For the text-containing cell, return its midpoint in (X, Y) coordinate format. 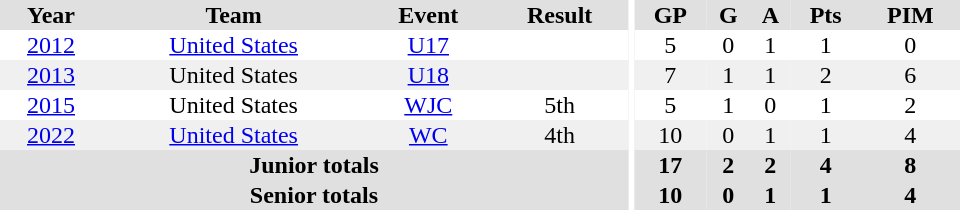
4th (560, 135)
8 (910, 165)
Senior totals (314, 195)
GP (670, 15)
17 (670, 165)
6 (910, 75)
U18 (428, 75)
Event (428, 15)
7 (670, 75)
Team (234, 15)
5th (560, 105)
Pts (826, 15)
2022 (51, 135)
Junior totals (314, 165)
Result (560, 15)
A (770, 15)
PIM (910, 15)
2012 (51, 45)
2015 (51, 105)
U17 (428, 45)
Year (51, 15)
G (728, 15)
WC (428, 135)
2013 (51, 75)
WJC (428, 105)
